Extract the [x, y] coordinate from the center of the cell holding the provided text.  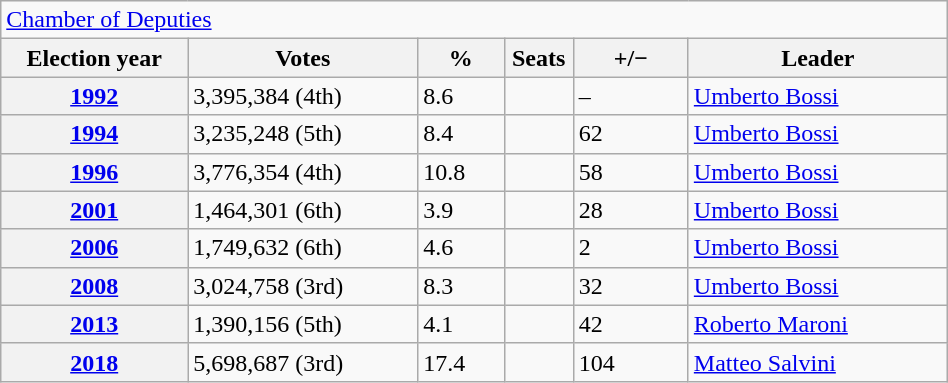
1,464,301 (6th) [303, 210]
Seats [538, 58]
Election year [94, 58]
104 [630, 362]
Leader [818, 58]
Matteo Salvini [818, 362]
4.1 [461, 324]
% [461, 58]
1,390,156 (5th) [303, 324]
1996 [94, 172]
1994 [94, 134]
3,776,354 (4th) [303, 172]
4.6 [461, 248]
+/− [630, 58]
8.6 [461, 96]
Votes [303, 58]
58 [630, 172]
Roberto Maroni [818, 324]
62 [630, 134]
– [630, 96]
2 [630, 248]
Chamber of Deputies [474, 20]
8.4 [461, 134]
2018 [94, 362]
2008 [94, 286]
3.9 [461, 210]
17.4 [461, 362]
1992 [94, 96]
10.8 [461, 172]
2013 [94, 324]
3,235,248 (5th) [303, 134]
8.3 [461, 286]
2001 [94, 210]
3,395,384 (4th) [303, 96]
3,024,758 (3rd) [303, 286]
2006 [94, 248]
32 [630, 286]
28 [630, 210]
5,698,687 (3rd) [303, 362]
42 [630, 324]
1,749,632 (6th) [303, 248]
